Provide the (X, Y) coordinate of the cell's center where the given text is located.  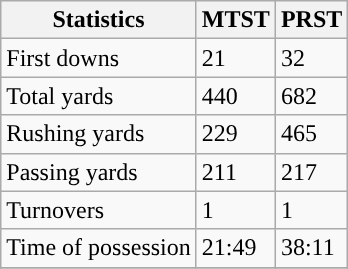
Rushing yards (99, 134)
Turnovers (99, 210)
Total yards (99, 96)
Time of possession (99, 248)
217 (311, 172)
21:49 (236, 248)
Passing yards (99, 172)
465 (311, 134)
MTST (236, 20)
440 (236, 96)
229 (236, 134)
211 (236, 172)
682 (311, 96)
38:11 (311, 248)
32 (311, 58)
First downs (99, 58)
Statistics (99, 20)
21 (236, 58)
PRST (311, 20)
